Determine the (X, Y) coordinate at the center of the cell enclosing the given text.  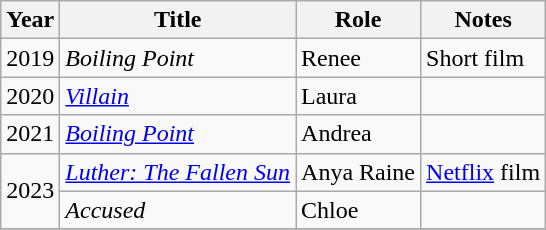
2023 (30, 191)
Notes (484, 20)
Luther: The Fallen Sun (178, 172)
Accused (178, 210)
Year (30, 20)
Title (178, 20)
Short film (484, 58)
2019 (30, 58)
2021 (30, 134)
Anya Raine (358, 172)
Renee (358, 58)
Andrea (358, 134)
Chloe (358, 210)
Laura (358, 96)
2020 (30, 96)
Role (358, 20)
Villain (178, 96)
Netflix film (484, 172)
